Detect which cell encompasses the target text, then output its (x, y) center coordinate. 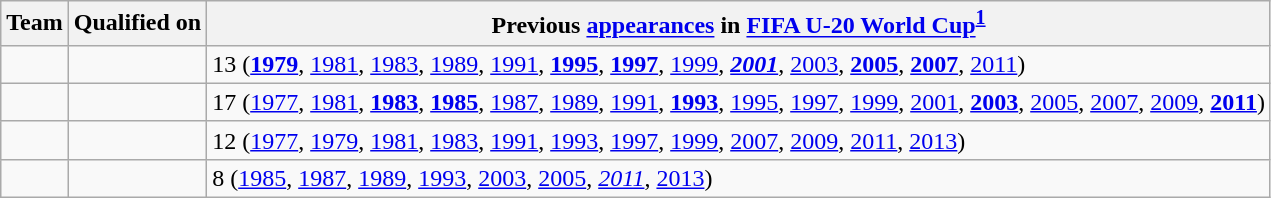
17 (1977, 1981, 1983, 1985, 1987, 1989, 1991, 1993, 1995, 1997, 1999, 2001, 2003, 2005, 2007, 2009, 2011) (739, 102)
Qualified on (137, 24)
8 (1985, 1987, 1989, 1993, 2003, 2005, 2011, 2013) (739, 178)
Previous appearances in FIFA U-20 World Cup1 (739, 24)
13 (1979, 1981, 1983, 1989, 1991, 1995, 1997, 1999, 2001, 2003, 2005, 2007, 2011) (739, 64)
12 (1977, 1979, 1981, 1983, 1991, 1993, 1997, 1999, 2007, 2009, 2011, 2013) (739, 140)
Team (35, 24)
